Pinpoint the cell where the given text exists, returning its (x, y) midpoint coordinate. 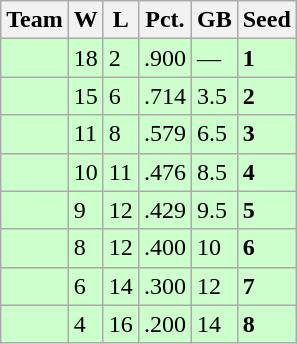
L (120, 20)
5 (266, 210)
.579 (164, 134)
.429 (164, 210)
6.5 (214, 134)
9 (86, 210)
.200 (164, 324)
.300 (164, 286)
.476 (164, 172)
Seed (266, 20)
9.5 (214, 210)
15 (86, 96)
W (86, 20)
Pct. (164, 20)
7 (266, 286)
3 (266, 134)
.900 (164, 58)
1 (266, 58)
18 (86, 58)
16 (120, 324)
3.5 (214, 96)
.714 (164, 96)
GB (214, 20)
.400 (164, 248)
8.5 (214, 172)
Team (35, 20)
— (214, 58)
